Output the (X, Y) coordinate of the center of the cell containing the given text.  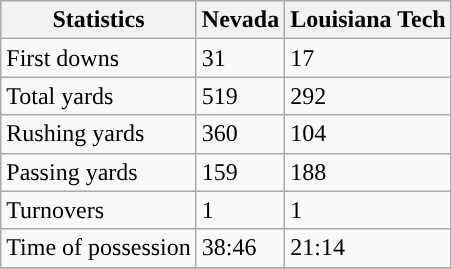
Passing yards (99, 172)
188 (368, 172)
21:14 (368, 248)
31 (240, 58)
Total yards (99, 96)
104 (368, 134)
292 (368, 96)
First downs (99, 58)
Nevada (240, 20)
519 (240, 96)
17 (368, 58)
Turnovers (99, 210)
Rushing yards (99, 134)
Time of possession (99, 248)
38:46 (240, 248)
159 (240, 172)
360 (240, 134)
Statistics (99, 20)
Louisiana Tech (368, 20)
